Identify which cell holds the provided text, then report its [x, y] central coordinate. 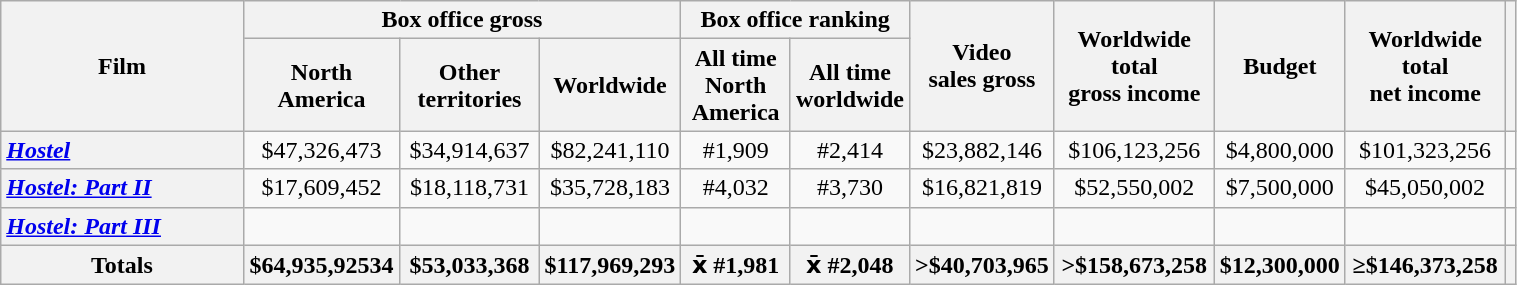
Hostel [122, 150]
$35,728,183 [610, 188]
$47,326,473 [322, 150]
Totals [122, 265]
Budget [1280, 66]
>$40,703,965 [982, 265]
#2,414 [850, 150]
$18,118,731 [470, 188]
x̄ #2,048 [850, 265]
x̄ #1,981 [736, 265]
$53,033,368 [470, 265]
North America [322, 85]
#4,032 [736, 188]
Box office ranking [796, 20]
Worldwide total gross income [1134, 66]
Hostel: Part II [122, 188]
Film [122, 66]
#3,730 [850, 188]
All time worldwide [850, 85]
$117,969,293 [610, 265]
$12,300,000 [1280, 265]
$45,050,002 [1425, 188]
$16,821,819 [982, 188]
$17,609,452 [322, 188]
Box office gross [462, 20]
Worldwide [610, 85]
Hostel: Part III [122, 226]
$101,323,256 [1425, 150]
$82,241,110 [610, 150]
≥$146,373,258 [1425, 265]
$106,123,256 [1134, 150]
Video sales gross [982, 66]
Other territories [470, 85]
$34,914,637 [470, 150]
#1,909 [736, 150]
>$158,673,258 [1134, 265]
All time North America [736, 85]
$52,550,002 [1134, 188]
$64,935,92534 [322, 265]
$4,800,000 [1280, 150]
$23,882,146 [982, 150]
$7,500,000 [1280, 188]
Worldwide totalnet income [1425, 66]
